Capture the cell that displays the provided text and extract its [X, Y] central coordinate. 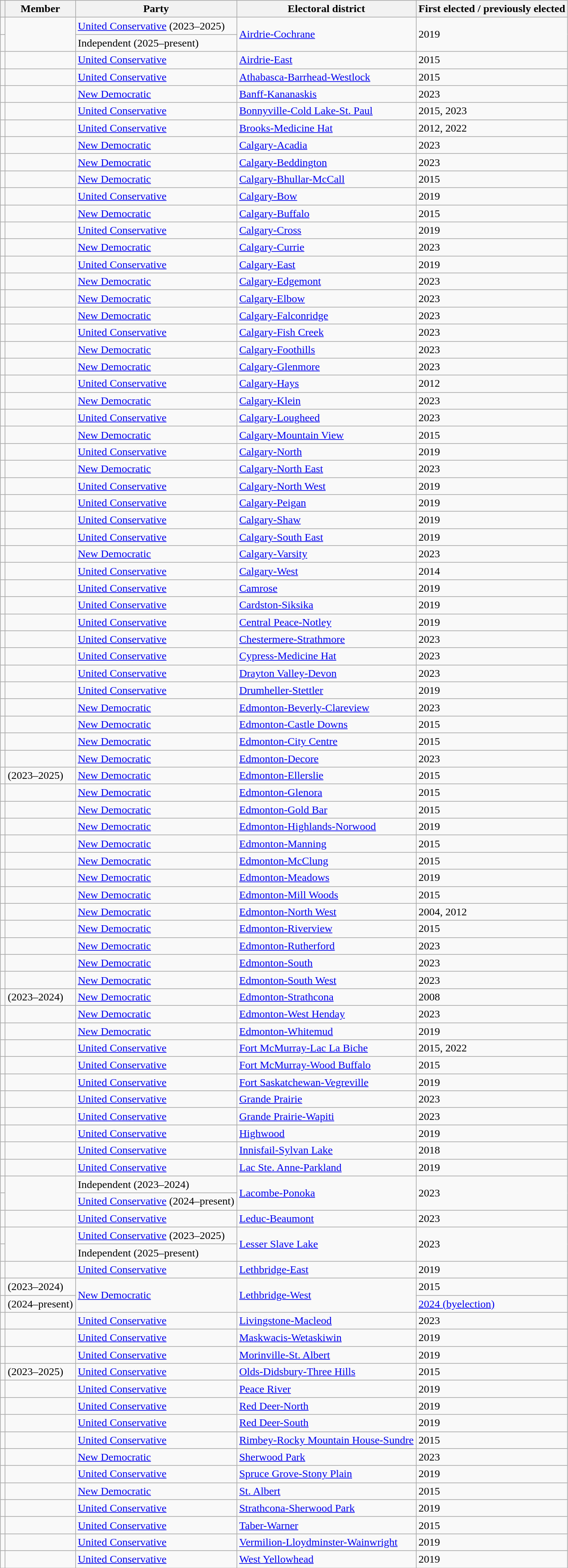
Drumheller-Stettler [326, 690]
Edmonton-Whitemud [326, 1031]
Edmonton-Meadows [326, 878]
Calgary-Hays [326, 384]
Edmonton-Rutherford [326, 946]
Innisfail-Sylvan Lake [326, 1150]
United Conservative (2024–present) [156, 1201]
Calgary-East [326, 265]
Airdrie-East [326, 60]
Cardston-Siksika [326, 605]
Calgary-Cross [326, 231]
Lethbridge-East [326, 1269]
Grande Prairie-Wapiti [326, 1116]
Calgary-South East [326, 537]
2024 (byelection) [492, 1304]
2012 [492, 384]
Maskwacis-Wetaskiwin [326, 1338]
Electoral district [326, 9]
Independent (2023–2024) [156, 1184]
Rimbey-Rocky Mountain House-Sundre [326, 1440]
Drayton Valley-Devon [326, 673]
Edmonton-Highlands-Norwood [326, 827]
Calgary-North [326, 452]
Fort McMurray-Lac La Biche [326, 1048]
Calgary-Edgemont [326, 282]
2018 [492, 1150]
Edmonton-Glenora [326, 793]
Calgary-Shaw [326, 520]
2008 [492, 997]
Edmonton-Strathcona [326, 997]
Edmonton-McClung [326, 861]
Edmonton-West Henday [326, 1014]
Edmonton-Manning [326, 844]
Chestermere-Strathmore [326, 639]
2015, 2022 [492, 1048]
Athabasca-Barrhead-Westlock [326, 77]
Highwood [326, 1133]
Edmonton-Decore [326, 759]
Lac Ste. Anne-Parkland [326, 1167]
Edmonton-Beverly-Clareview [326, 707]
Calgary-Peigan [326, 503]
Edmonton-North West [326, 912]
Sherwood Park [326, 1457]
Calgary-Lougheed [326, 418]
Taber-Warner [326, 1525]
Strathcona-Sherwood Park [326, 1508]
Vermilion-Lloydminster-Wainwright [326, 1542]
Calgary-Elbow [326, 299]
Calgary-Currie [326, 248]
Calgary-Glenmore [326, 367]
Member [40, 9]
2004, 2012 [492, 912]
(2024–present) [40, 1304]
Calgary-North West [326, 486]
Calgary-Acadia [326, 145]
Party [156, 9]
Grande Prairie [326, 1099]
First elected / previously elected [492, 9]
Calgary-Mountain View [326, 435]
Calgary-Bow [326, 196]
Airdrie-Cochrane [326, 34]
Calgary-Falconridge [326, 316]
2012, 2022 [492, 128]
Olds-Didsbury-Three Hills [326, 1372]
Peace River [326, 1389]
Calgary-Fish Creek [326, 333]
Spruce Grove-Stony Plain [326, 1474]
Leduc-Beaumont [326, 1218]
Calgary-Klein [326, 401]
Calgary-Beddington [326, 162]
Central Peace-Notley [326, 622]
Red Deer-North [326, 1406]
Morinville-St. Albert [326, 1355]
Edmonton-South West [326, 980]
Edmonton-Ellerslie [326, 776]
Calgary-Bhullar-McCall [326, 179]
St. Albert [326, 1491]
Lethbridge-West [326, 1295]
West Yellowhead [326, 1559]
Edmonton-City Centre [326, 741]
Bonnyville-Cold Lake-St. Paul [326, 111]
Lesser Slave Lake [326, 1244]
Calgary-Foothills [326, 350]
Edmonton-Gold Bar [326, 810]
Camrose [326, 588]
Calgary-North East [326, 469]
Edmonton-South [326, 963]
Brooks-Medicine Hat [326, 128]
2014 [492, 571]
Edmonton-Riverview [326, 929]
Banff-Kananaskis [326, 94]
2015, 2023 [492, 111]
Edmonton-Castle Downs [326, 724]
Edmonton-Mill Woods [326, 895]
Fort McMurray-Wood Buffalo [326, 1065]
Red Deer-South [326, 1423]
Fort Saskatchewan-Vegreville [326, 1082]
Livingstone-Macleod [326, 1321]
Lacombe-Ponoka [326, 1193]
Calgary-Varsity [326, 554]
Cypress-Medicine Hat [326, 656]
Calgary-West [326, 571]
Calgary-Buffalo [326, 214]
